Return the [x, y] coordinate for the center point of the cell that contains the specified text.  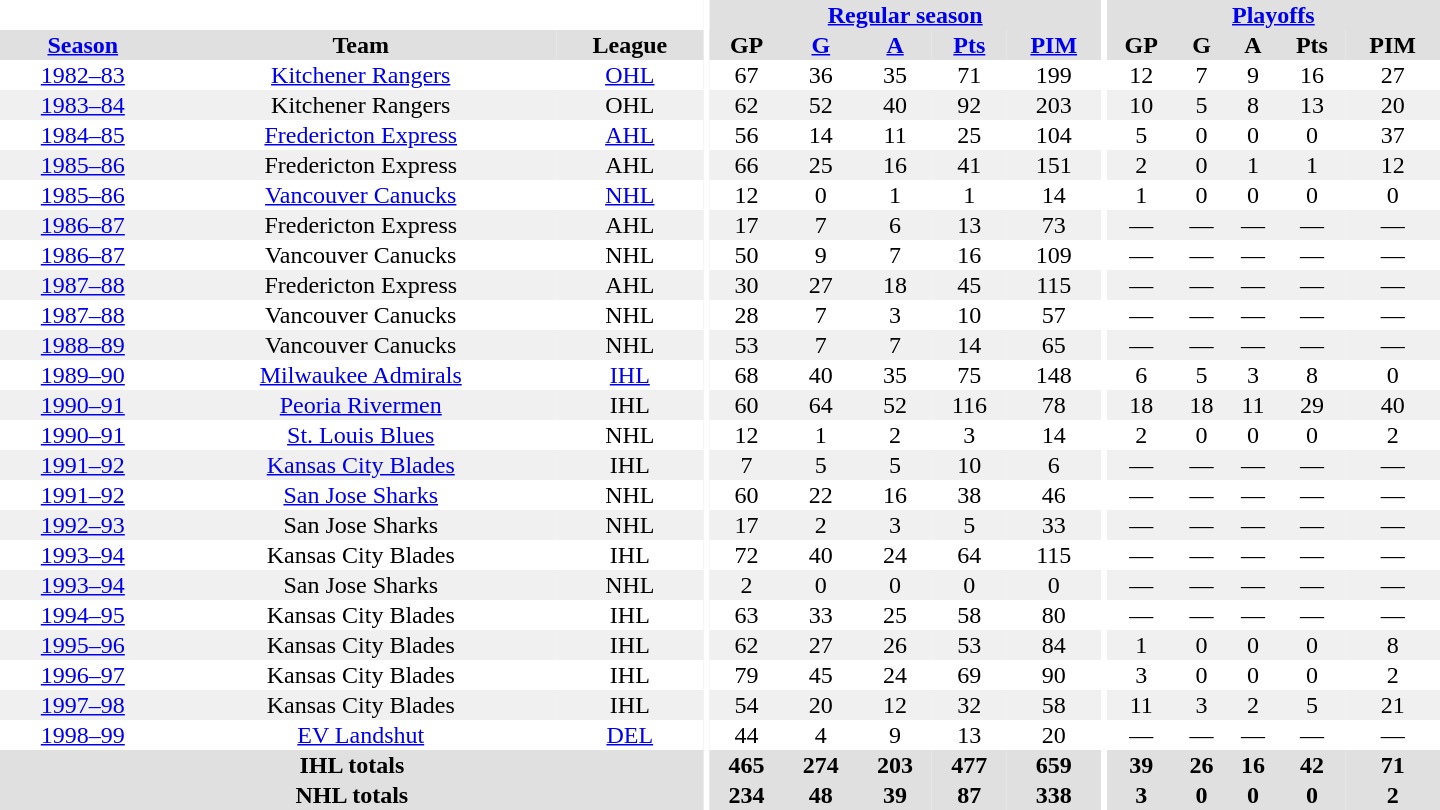
65 [1054, 345]
1998–99 [83, 735]
87 [969, 795]
109 [1054, 255]
1997–98 [83, 705]
199 [1054, 75]
56 [746, 135]
1984–85 [83, 135]
465 [746, 765]
84 [1054, 645]
IHL totals [352, 765]
54 [746, 705]
68 [746, 375]
63 [746, 615]
Regular season [905, 15]
48 [821, 795]
DEL [630, 735]
22 [821, 495]
Team [361, 45]
104 [1054, 135]
Milwaukee Admirals [361, 375]
1989–90 [83, 375]
116 [969, 405]
44 [746, 735]
73 [1054, 225]
659 [1054, 765]
46 [1054, 495]
66 [746, 165]
78 [1054, 405]
42 [1312, 765]
1988–89 [83, 345]
57 [1054, 315]
1996–97 [83, 675]
274 [821, 765]
League [630, 45]
Season [83, 45]
30 [746, 285]
67 [746, 75]
1995–96 [83, 645]
79 [746, 675]
4 [821, 735]
1992–93 [83, 525]
50 [746, 255]
EV Landshut [361, 735]
90 [1054, 675]
28 [746, 315]
36 [821, 75]
69 [969, 675]
29 [1312, 405]
32 [969, 705]
72 [746, 555]
38 [969, 495]
234 [746, 795]
338 [1054, 795]
21 [1392, 705]
1994–95 [83, 615]
NHL totals [352, 795]
151 [1054, 165]
148 [1054, 375]
1983–84 [83, 105]
75 [969, 375]
80 [1054, 615]
Peoria Rivermen [361, 405]
1982–83 [83, 75]
St. Louis Blues [361, 435]
Playoffs [1274, 15]
92 [969, 105]
41 [969, 165]
37 [1392, 135]
477 [969, 765]
